For the text-containing cell, return its midpoint in [x, y] coordinate format. 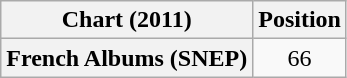
French Albums (SNEP) [127, 58]
66 [300, 58]
Chart (2011) [127, 20]
Position [300, 20]
